Pinpoint the cell where the given text exists, returning its (x, y) midpoint coordinate. 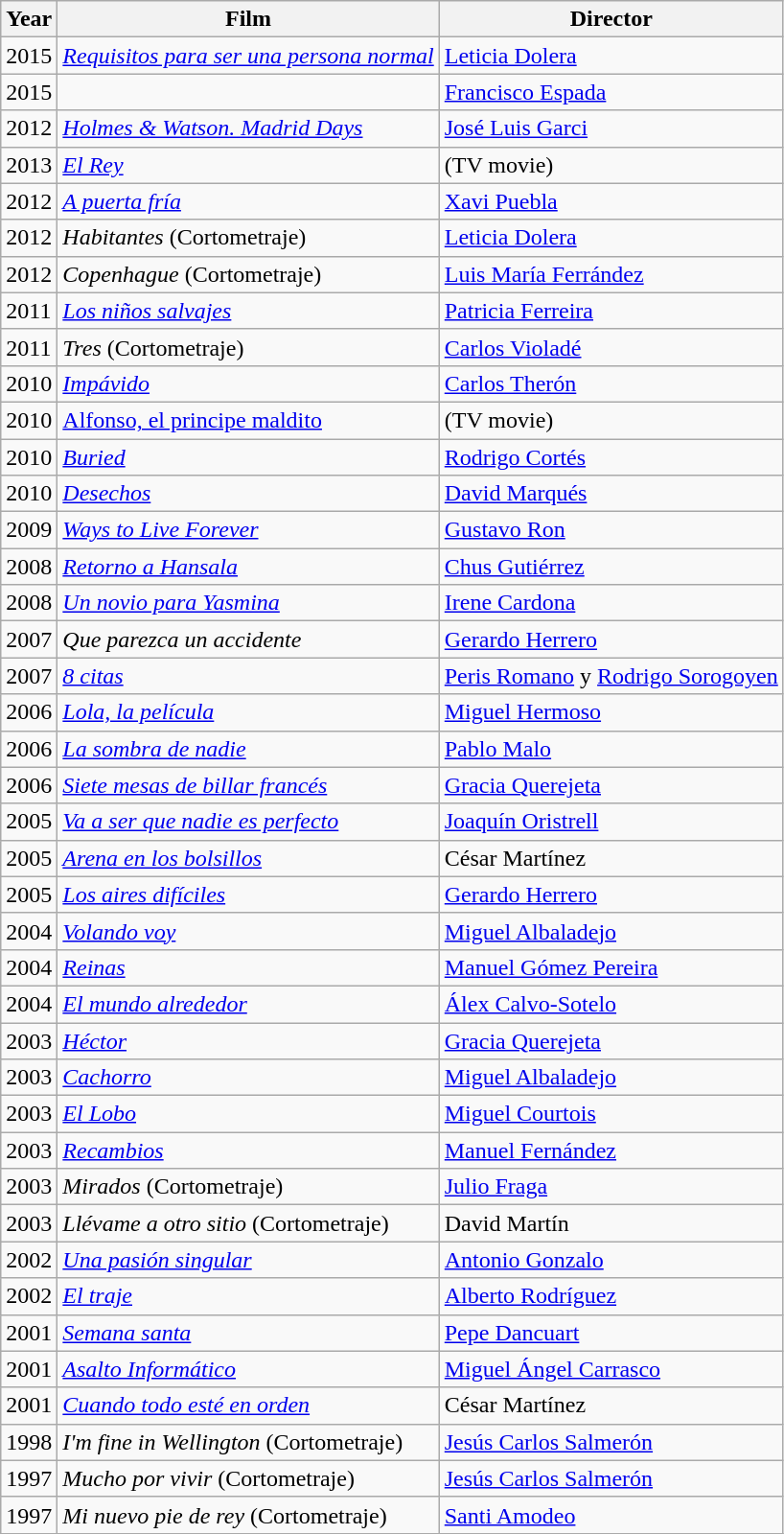
Year (29, 19)
Miguel Courtois (611, 1114)
Peris Romano y Rodrigo Sorogoyen (611, 676)
A puerta fría (248, 201)
Buried (248, 457)
Patricia Ferreira (611, 311)
Habitantes (Cortometraje) (248, 238)
Pepe Dancuart (611, 1333)
Tres (Cortometraje) (248, 347)
Alberto Rodríguez (611, 1296)
Irene Cardona (611, 603)
Manuel Fernández (611, 1150)
Director (611, 19)
Santi Amodeo (611, 1515)
Carlos Violadé (611, 347)
Rodrigo Cortés (611, 457)
Luis María Ferrández (611, 274)
Reinas (248, 967)
Los aires difíciles (248, 895)
Pablo Malo (611, 749)
Retorno a Hansala (248, 567)
Los niños salvajes (248, 311)
Mi nuevo pie de rey (Cortometraje) (248, 1515)
Lola, la película (248, 712)
Requisitos para ser una persona normal (248, 56)
2013 (29, 165)
Francisco Espada (611, 92)
Julio Fraga (611, 1187)
Holmes & Watson. Madrid Days (248, 128)
David Martín (611, 1223)
Chus Gutiérrez (611, 567)
Volando voy (248, 931)
Gustavo Ron (611, 530)
Film (248, 19)
2009 (29, 530)
Cachorro (248, 1078)
El mundo alrededor (248, 1004)
Miguel Hermoso (611, 712)
David Marqués (611, 494)
8 citas (248, 676)
Antonio Gonzalo (611, 1260)
Manuel Gómez Pereira (611, 967)
Un novio para Yasmina (248, 603)
El Lobo (248, 1114)
Va a ser que nadie es perfecto (248, 822)
Mucho por vivir (Cortometraje) (248, 1478)
Ways to Live Forever (248, 530)
Semana santa (248, 1333)
Álex Calvo-Sotelo (611, 1004)
Llévame a otro sitio (Cortometraje) (248, 1223)
Impávido (248, 383)
1998 (29, 1442)
El traje (248, 1296)
José Luis Garci (611, 128)
Recambios (248, 1150)
Siete mesas de billar francés (248, 785)
Héctor (248, 1040)
Cuando todo esté en orden (248, 1406)
Xavi Puebla (611, 201)
I'm fine in Wellington (Cortometraje) (248, 1442)
Arena en los bolsillos (248, 858)
Asalto Informático (248, 1369)
Copenhague (Cortometraje) (248, 274)
La sombra de nadie (248, 749)
Miguel Ángel Carrasco (611, 1369)
Carlos Therón (611, 383)
Que parezca un accidente (248, 639)
Una pasión singular (248, 1260)
Joaquín Oristrell (611, 822)
Desechos (248, 494)
Alfonso, el principe maldito (248, 420)
El Rey (248, 165)
Mirados (Cortometraje) (248, 1187)
